Locate the cell with the specified text and output its (X, Y) center coordinate. 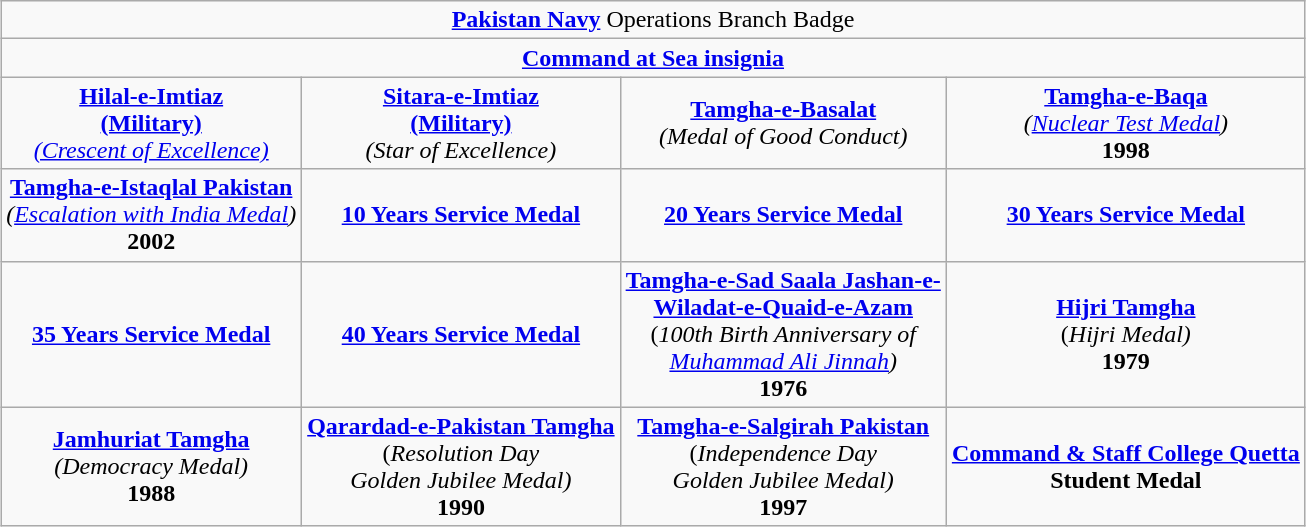
Sitara-e-Imtiaz(Military)(Star of Excellence) (461, 123)
Tamgha-e-Baqa(Nuclear Test Medal)1998 (1126, 123)
Qarardad-e-Pakistan Tamgha(Resolution DayGolden Jubilee Medal)1990 (461, 466)
Command & Staff College QuettaStudent Medal (1126, 466)
Command at Sea insignia (654, 58)
Hijri Tamgha(Hijri Medal)1979 (1126, 334)
Tamgha-e-Sad Saala Jashan-e-Wiladat-e-Quaid-e-Azam(100th Birth Anniversary ofMuhammad Ali Jinnah)1976 (783, 334)
Jamhuriat Tamgha(Democracy Medal)1988 (152, 466)
Tamgha-e-Basalat(Medal of Good Conduct) (783, 123)
35 Years Service Medal (152, 334)
Tamgha-e-Istaqlal Pakistan(Escalation with India Medal)2002 (152, 215)
Pakistan Navy Operations Branch Badge (654, 20)
20 Years Service Medal (783, 215)
10 Years Service Medal (461, 215)
40 Years Service Medal (461, 334)
Tamgha-e-Salgirah Pakistan(Independence DayGolden Jubilee Medal)1997 (783, 466)
Hilal-e-Imtiaz(Military)(Crescent of Excellence) (152, 123)
30 Years Service Medal (1126, 215)
